Search for the cell housing the specified text and yield its (x, y) center coordinate. 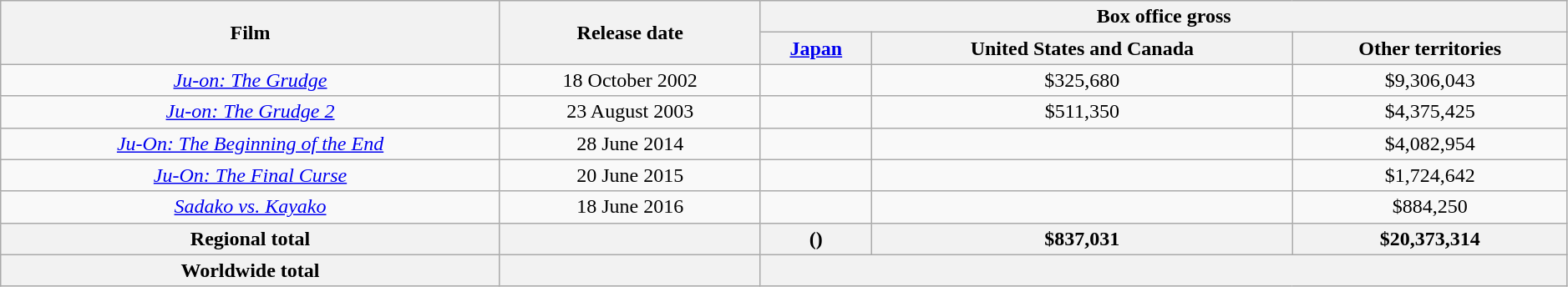
$4,082,954 (1430, 143)
$511,350 (1083, 112)
Japan (815, 48)
Regional total (251, 239)
Ju-On: The Final Curse (251, 175)
$4,375,425 (1430, 112)
18 June 2016 (630, 207)
Ju-on: The Grudge (251, 80)
20 June 2015 (630, 175)
Ju-On: The Beginning of the End (251, 143)
$20,373,314 (1430, 239)
$837,031 (1083, 239)
$325,680 (1083, 80)
() (815, 239)
28 June 2014 (630, 143)
18 October 2002 (630, 80)
Film (251, 33)
Ju-on: The Grudge 2 (251, 112)
$884,250 (1430, 207)
Sadako vs. Kayako (251, 207)
23 August 2003 (630, 112)
Other territories (1430, 48)
United States and Canada (1083, 48)
$1,724,642 (1430, 175)
Release date (630, 33)
Box office gross (1164, 17)
$9,306,043 (1430, 80)
Worldwide total (251, 270)
